Scan for the cell matching the given text and deliver its (X, Y) coordinate at center. 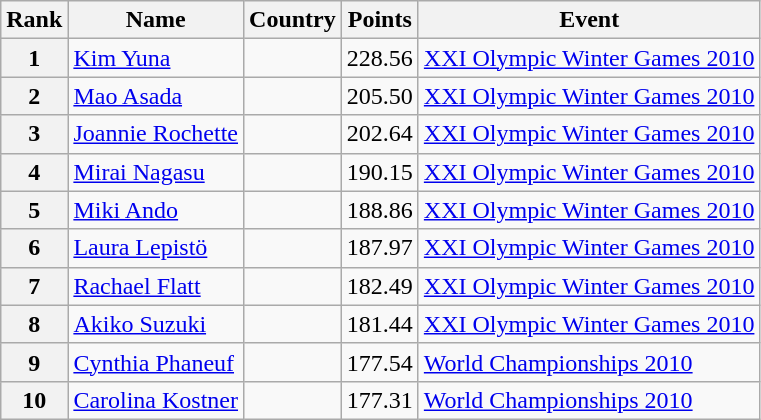
Rank (34, 20)
Cynthia Phaneuf (156, 362)
1 (34, 58)
187.97 (380, 248)
Carolina Kostner (156, 400)
4 (34, 172)
205.50 (380, 96)
Event (589, 20)
182.49 (380, 286)
Miki Ando (156, 210)
Points (380, 20)
7 (34, 286)
Kim Yuna (156, 58)
181.44 (380, 324)
228.56 (380, 58)
9 (34, 362)
Country (293, 20)
6 (34, 248)
10 (34, 400)
Akiko Suzuki (156, 324)
Joannie Rochette (156, 134)
Laura Lepistö (156, 248)
Mirai Nagasu (156, 172)
2 (34, 96)
190.15 (380, 172)
3 (34, 134)
Name (156, 20)
188.86 (380, 210)
Mao Asada (156, 96)
177.54 (380, 362)
177.31 (380, 400)
Rachael Flatt (156, 286)
5 (34, 210)
8 (34, 324)
202.64 (380, 134)
